Find where the given text appears and provide that cell's center as [X, Y] coordinate. 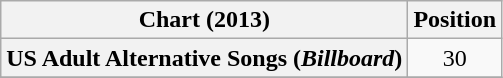
Chart (2013) [204, 20]
30 [455, 58]
Position [455, 20]
US Adult Alternative Songs (Billboard) [204, 58]
